Output the (x, y) coordinate of the center of the cell containing the given text.  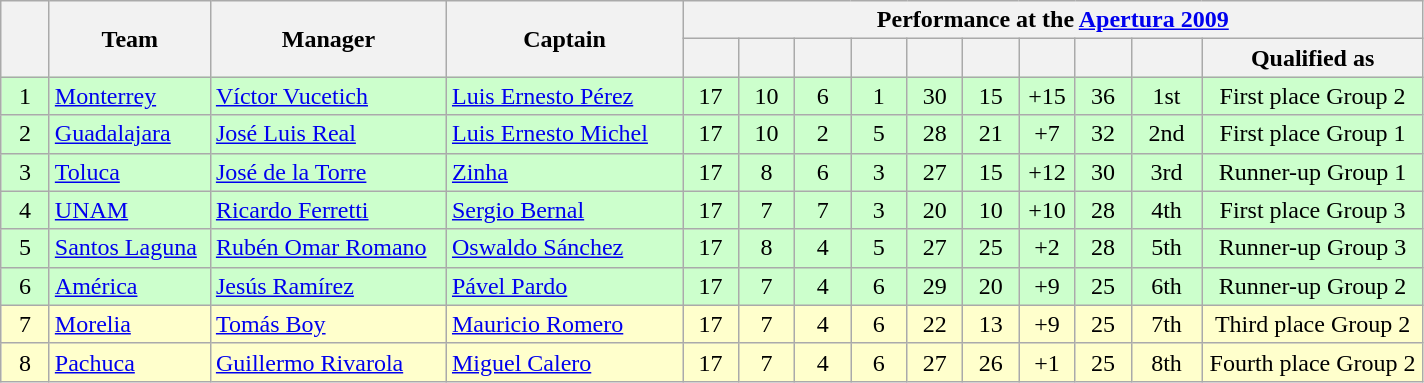
Runner-up Group 3 (1312, 248)
+1 (1047, 362)
América (130, 286)
4th (1166, 210)
Third place Group 2 (1312, 324)
1st (1166, 96)
+10 (1047, 210)
Rubén Omar Romano (328, 248)
2nd (1166, 134)
First place Group 2 (1312, 96)
Manager (328, 39)
29 (935, 286)
First place Group 1 (1312, 134)
Zinha (564, 172)
5th (1166, 248)
+12 (1047, 172)
José de la Torre (328, 172)
Guillermo Rivarola (328, 362)
7th (1166, 324)
Oswaldo Sánchez (564, 248)
8th (1166, 362)
32 (1103, 134)
+7 (1047, 134)
Qualified as (1312, 58)
Guadalajara (130, 134)
Luis Ernesto Pérez (564, 96)
Tomás Boy (328, 324)
+2 (1047, 248)
Santos Laguna (130, 248)
Pável Pardo (564, 286)
Runner-up Group 1 (1312, 172)
Fourth place Group 2 (1312, 362)
3rd (1166, 172)
Pachuca (130, 362)
Morelia (130, 324)
Team (130, 39)
First place Group 3 (1312, 210)
Monterrey (130, 96)
6th (1166, 286)
Mauricio Romero (564, 324)
Víctor Vucetich (328, 96)
22 (935, 324)
Sergio Bernal (564, 210)
Performance at the Apertura 2009 (1052, 20)
26 (991, 362)
Runner-up Group 2 (1312, 286)
José Luis Real (328, 134)
+15 (1047, 96)
Jesús Ramírez (328, 286)
Luis Ernesto Michel (564, 134)
13 (991, 324)
36 (1103, 96)
Captain (564, 39)
Ricardo Ferretti (328, 210)
Miguel Calero (564, 362)
Toluca (130, 172)
UNAM (130, 210)
21 (991, 134)
